Capture the cell that displays the provided text and extract its [x, y] central coordinate. 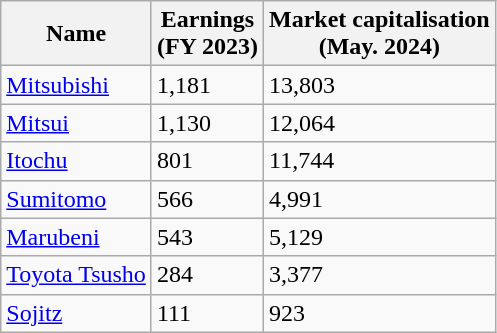
4,991 [380, 199]
Mitsubishi [76, 85]
12,064 [380, 123]
Toyota Tsusho [76, 275]
Marubeni [76, 237]
Earnings(FY 2023) [207, 34]
Sumitomo [76, 199]
Sojitz [76, 313]
1,181 [207, 85]
801 [207, 161]
5,129 [380, 237]
Market capitalisation(May. 2024) [380, 34]
Name [76, 34]
Itochu [76, 161]
11,744 [380, 161]
Mitsui [76, 123]
13,803 [380, 85]
3,377 [380, 275]
923 [380, 313]
543 [207, 237]
111 [207, 313]
566 [207, 199]
1,130 [207, 123]
284 [207, 275]
